Extract the [x, y] coordinate from the center of the cell holding the provided text.  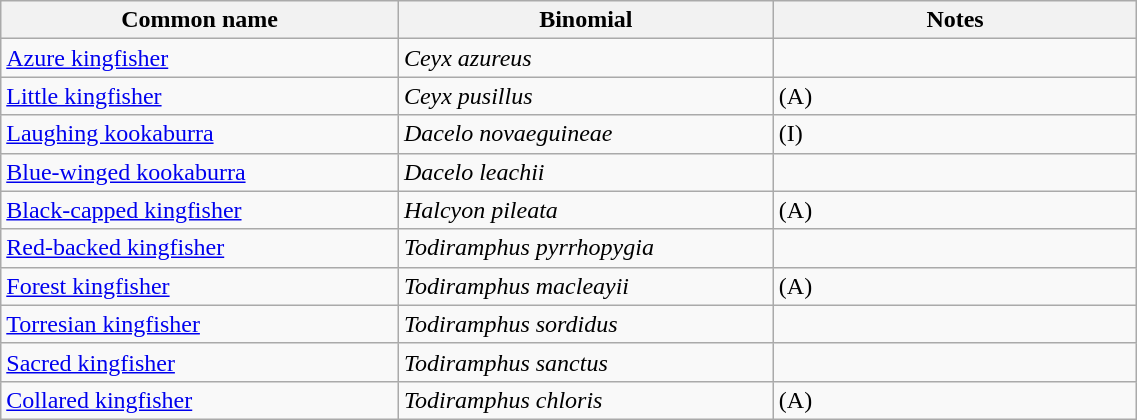
Little kingfisher [200, 96]
Blue-winged kookaburra [200, 172]
Todiramphus sanctus [586, 362]
Todiramphus sordidus [586, 324]
Collared kingfisher [200, 400]
Todiramphus macleayii [586, 286]
Ceyx pusillus [586, 96]
Todiramphus chloris [586, 400]
Dacelo leachii [586, 172]
Dacelo novaeguineae [586, 134]
Todiramphus pyrrhopygia [586, 248]
Torresian kingfisher [200, 324]
Notes [955, 20]
Black-capped kingfisher [200, 210]
Common name [200, 20]
Ceyx azureus [586, 58]
Azure kingfisher [200, 58]
Red-backed kingfisher [200, 248]
Sacred kingfisher [200, 362]
Laughing kookaburra [200, 134]
(I) [955, 134]
Binomial [586, 20]
Halcyon pileata [586, 210]
Forest kingfisher [200, 286]
